Extract the (x, y) coordinate from the center of the cell holding the provided text.  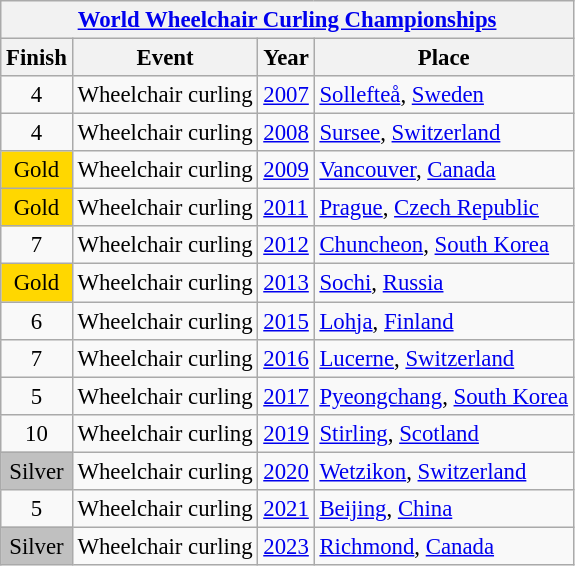
2016 (286, 358)
Beijing, China (444, 509)
2008 (286, 133)
2015 (286, 321)
2009 (286, 170)
Year (286, 58)
2019 (286, 433)
6 (36, 321)
World Wheelchair Curling Championships (288, 20)
2021 (286, 509)
Sollefteå, Sweden (444, 95)
Sursee, Switzerland (444, 133)
Vancouver, Canada (444, 170)
Chuncheon, South Korea (444, 245)
Lohja, Finland (444, 321)
Place (444, 58)
2011 (286, 208)
2007 (286, 95)
10 (36, 433)
Finish (36, 58)
2020 (286, 471)
Prague, Czech Republic (444, 208)
Lucerne, Switzerland (444, 358)
Wetzikon, Switzerland (444, 471)
2023 (286, 546)
Stirling, Scotland (444, 433)
2017 (286, 396)
2012 (286, 245)
Event (165, 58)
Sochi, Russia (444, 283)
2013 (286, 283)
Pyeongchang, South Korea (444, 396)
Richmond, Canada (444, 546)
